Capture the cell that displays the provided text and extract its (X, Y) central coordinate. 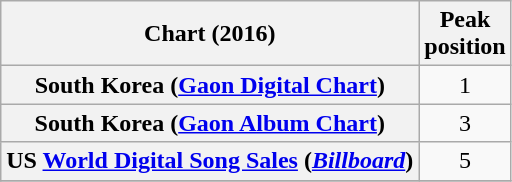
US World Digital Song Sales (Billboard) (210, 161)
South Korea (Gaon Digital Chart) (210, 85)
Peakposition (465, 34)
5 (465, 161)
3 (465, 123)
South Korea (Gaon Album Chart) (210, 123)
1 (465, 85)
Chart (2016) (210, 34)
